Find where the given text appears and provide that cell's center as (X, Y) coordinate. 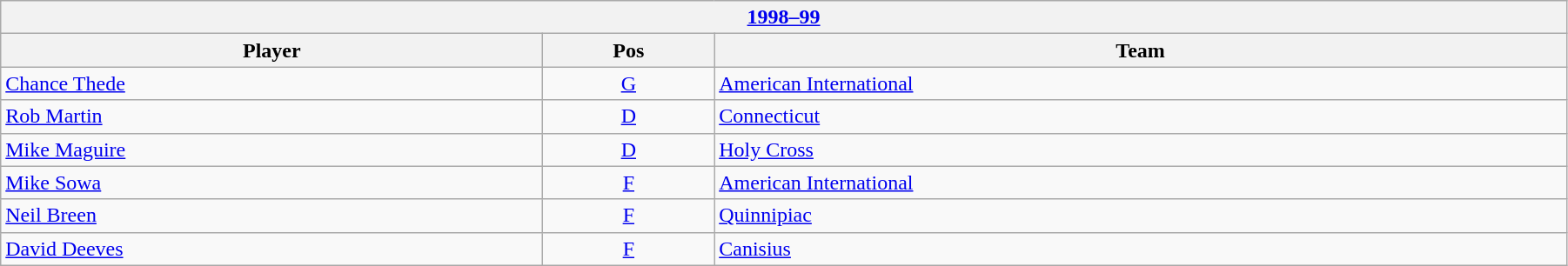
1998–99 (784, 17)
Team (1141, 50)
Quinnipiac (1141, 216)
David Deeves (271, 249)
Mike Sowa (271, 183)
Rob Martin (271, 116)
G (628, 83)
Mike Maguire (271, 150)
Pos (628, 50)
Player (271, 50)
Canisius (1141, 249)
Chance Thede (271, 83)
Neil Breen (271, 216)
Holy Cross (1141, 150)
Connecticut (1141, 116)
